For the text-containing cell, return its midpoint in (x, y) coordinate format. 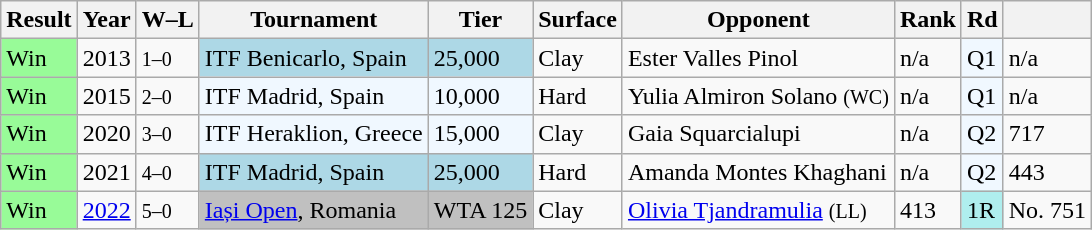
15,000 (480, 134)
3–0 (168, 134)
413 (928, 210)
717 (1047, 134)
5–0 (168, 210)
Rd (982, 20)
Gaia Squarcialupi (758, 134)
Tournament (314, 20)
Rank (928, 20)
Opponent (758, 20)
1R (982, 210)
No. 751 (1047, 210)
2022 (106, 210)
Result (39, 20)
2021 (106, 172)
Amanda Montes Khaghani (758, 172)
Tier (480, 20)
ITF Benicarlo, Spain (314, 58)
Olivia Tjandramulia (LL) (758, 210)
4–0 (168, 172)
2020 (106, 134)
Iași Open, Romania (314, 210)
10,000 (480, 96)
Yulia Almiron Solano (WC) (758, 96)
W–L (168, 20)
443 (1047, 172)
ITF Heraklion, Greece (314, 134)
1–0 (168, 58)
WTA 125 (480, 210)
2013 (106, 58)
2–0 (168, 96)
2015 (106, 96)
Year (106, 20)
Ester Valles Pinol (758, 58)
Surface (578, 20)
